Detect which cell encompasses the target text, then output its (x, y) center coordinate. 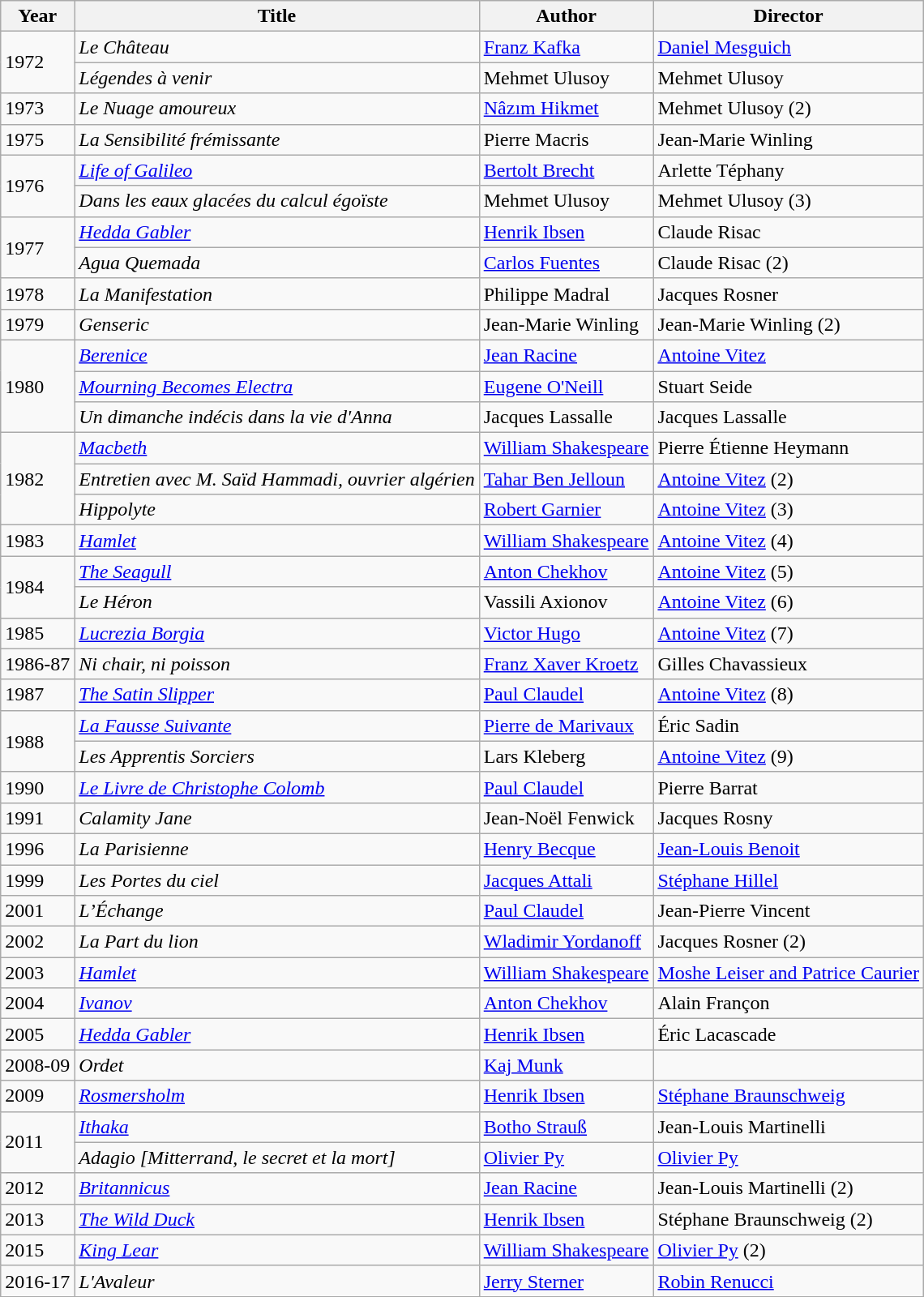
1990 (37, 787)
Victor Hugo (566, 633)
1978 (37, 293)
Stuart Seide (789, 387)
Botho Strauß (566, 1127)
Jacques Rosner (789, 293)
Year (37, 16)
Franz Xaver Kroetz (566, 664)
2008-09 (37, 1065)
2005 (37, 1034)
1996 (37, 849)
Eugene O'Neill (566, 387)
Gilles Chavassieux (789, 664)
Genseric (277, 324)
La Sensibilité frémissante (277, 139)
2004 (37, 1004)
1991 (37, 818)
Jean-Noël Fenwick (566, 818)
Nâzım Hikmet (566, 109)
L'Avaleur (277, 1281)
Kaj Munk (566, 1065)
Carlos Fuentes (566, 263)
Antoine Vitez (4) (789, 541)
Jacques Rosny (789, 818)
1983 (37, 541)
Tahar Ben Jelloun (566, 479)
1972 (37, 62)
Lars Kleberg (566, 756)
Vassili Axionov (566, 602)
Bertolt Brecht (566, 170)
1979 (37, 324)
Claude Risac (789, 232)
1985 (37, 633)
Jerry Sterner (566, 1281)
Director (789, 16)
Jacques Attali (566, 880)
Jean-Pierre Vincent (789, 911)
La Part du lion (277, 942)
Henry Becque (566, 849)
Ivanov (277, 1004)
The Seagull (277, 571)
1980 (37, 386)
Adagio [Mitterrand, le secret et la mort] (277, 1158)
Calamity Jane (277, 818)
Ordet (277, 1065)
Stéphane Braunschweig (789, 1096)
2013 (37, 1219)
Arlette Téphany (789, 170)
Ithaka (277, 1127)
Antoine Vitez (789, 355)
2001 (37, 911)
Daniel Mesguich (789, 47)
Éric Lacascade (789, 1034)
Macbeth (277, 448)
Antoine Vitez (6) (789, 602)
2002 (37, 942)
Hippolyte (277, 510)
Moshe Leiser and Patrice Caurier (789, 973)
Agua Quemada (277, 263)
Les Apprentis Sorciers (277, 756)
1982 (37, 479)
Life of Galileo (277, 170)
1984 (37, 587)
Antoine Vitez (8) (789, 695)
Dans les eaux glacées du calcul égoïste (277, 201)
Ni chair, ni poisson (277, 664)
Entretien avec M. Saïd Hammadi, ouvrier algérien (277, 479)
Philippe Madral (566, 293)
Antoine Vitez (2) (789, 479)
2009 (37, 1096)
Antoine Vitez (5) (789, 571)
Stéphane Braunschweig (2) (789, 1219)
La Fausse Suivante (277, 726)
Claude Risac (2) (789, 263)
Antoine Vitez (9) (789, 756)
Lucrezia Borgia (277, 633)
Un dimanche indécis dans la vie d'Anna (277, 417)
Pierre Étienne Heymann (789, 448)
Author (566, 16)
1975 (37, 139)
Légendes à venir (277, 78)
Franz Kafka (566, 47)
Le Livre de Christophe Colomb (277, 787)
1977 (37, 247)
Jean-Louis Martinelli (789, 1127)
Mehmet Ulusoy (3) (789, 201)
1988 (37, 741)
Antoine Vitez (7) (789, 633)
Mourning Becomes Electra (277, 387)
Mehmet Ulusoy (2) (789, 109)
1973 (37, 109)
Title (277, 16)
The Wild Duck (277, 1219)
Berenice (277, 355)
1976 (37, 186)
1987 (37, 695)
Le Nuage amoureux (277, 109)
2015 (37, 1250)
Jacques Rosner (2) (789, 942)
Wladimir Yordanoff (566, 942)
2012 (37, 1188)
L’Échange (277, 911)
1986-87 (37, 664)
The Satin Slipper (277, 695)
Olivier Py (2) (789, 1250)
Robert Garnier (566, 510)
Le Château (277, 47)
Britannicus (277, 1188)
Stéphane Hillel (789, 880)
Jean-Marie Winling (2) (789, 324)
La Manifestation (277, 293)
Antoine Vitez (3) (789, 510)
2003 (37, 973)
2011 (37, 1142)
Pierre Macris (566, 139)
Pierre Barrat (789, 787)
Jean-Louis Benoit (789, 849)
Jean-Louis Martinelli (2) (789, 1188)
2016-17 (37, 1281)
La Parisienne (277, 849)
Les Portes du ciel (277, 880)
Robin Renucci (789, 1281)
1999 (37, 880)
Le Héron (277, 602)
Alain Françon (789, 1004)
Pierre de Marivaux (566, 726)
Rosmersholm (277, 1096)
Éric Sadin (789, 726)
King Lear (277, 1250)
